Output the [X, Y] coordinate of the center of the cell containing the given text.  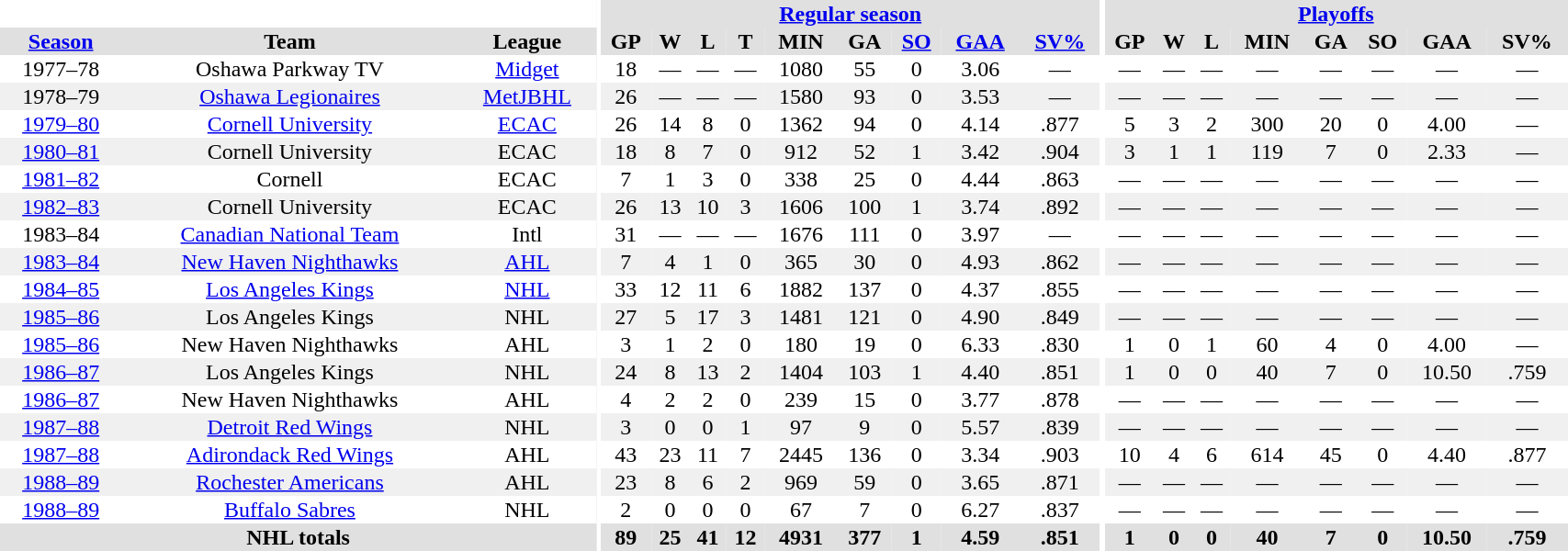
1979–80 [61, 124]
T [746, 41]
94 [865, 124]
1580 [801, 96]
3.34 [980, 455]
Oshawa Legionaires [289, 96]
55 [865, 69]
1981–82 [61, 179]
89 [626, 537]
31 [626, 234]
MetJBHL [527, 96]
1980–81 [61, 152]
111 [865, 234]
43 [626, 455]
33 [626, 289]
4.59 [980, 537]
180 [801, 344]
3.65 [980, 482]
3.42 [980, 152]
103 [865, 372]
1882 [801, 289]
1080 [801, 69]
.892 [1060, 207]
14 [671, 124]
15 [865, 399]
Oshawa Parkway TV [289, 69]
4.93 [980, 262]
1362 [801, 124]
912 [801, 152]
4.37 [980, 289]
Detroit Red Wings [289, 427]
6.27 [980, 510]
9 [865, 427]
NHL totals [298, 537]
League [527, 41]
.863 [1060, 179]
4.14 [980, 124]
.862 [1060, 262]
93 [865, 96]
Intl [527, 234]
19 [865, 344]
30 [865, 262]
2445 [801, 455]
136 [865, 455]
137 [865, 289]
97 [801, 427]
.871 [1060, 482]
.849 [1060, 317]
1404 [801, 372]
59 [865, 482]
1606 [801, 207]
4931 [801, 537]
Buffalo Sabres [289, 510]
121 [865, 317]
1481 [801, 317]
1977–78 [61, 69]
1982–83 [61, 207]
Adirondack Red Wings [289, 455]
614 [1268, 455]
45 [1330, 455]
239 [801, 399]
4.90 [980, 317]
.839 [1060, 427]
.878 [1060, 399]
338 [801, 179]
Cornell [289, 179]
.903 [1060, 455]
Regular season [851, 14]
377 [865, 537]
Rochester Americans [289, 482]
1978–79 [61, 96]
27 [626, 317]
Canadian National Team [289, 234]
Midget [527, 69]
67 [801, 510]
.830 [1060, 344]
4.44 [980, 179]
41 [707, 537]
6.33 [980, 344]
100 [865, 207]
.855 [1060, 289]
Playoffs [1336, 14]
Team [289, 41]
20 [1330, 124]
300 [1268, 124]
3.97 [980, 234]
5.57 [980, 427]
.837 [1060, 510]
17 [707, 317]
119 [1268, 152]
.904 [1060, 152]
3.77 [980, 399]
2.33 [1448, 152]
969 [801, 482]
365 [801, 262]
Season [61, 41]
52 [865, 152]
3.06 [980, 69]
1676 [801, 234]
24 [626, 372]
1984–85 [61, 289]
60 [1268, 344]
3.74 [980, 207]
3.53 [980, 96]
